Determine the [x, y] coordinate at the center of the cell enclosing the given text.  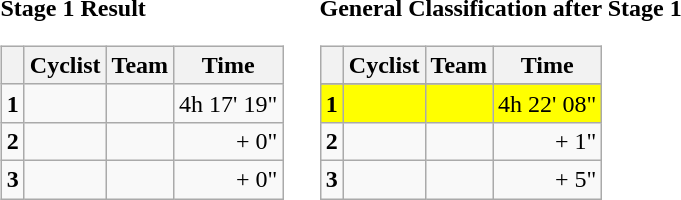
4h 22' 08" [548, 103]
4h 17' 19" [228, 103]
+ 5" [548, 179]
+ 1" [548, 141]
